Provide the [x, y] coordinate of the cell's center where the given text is located.  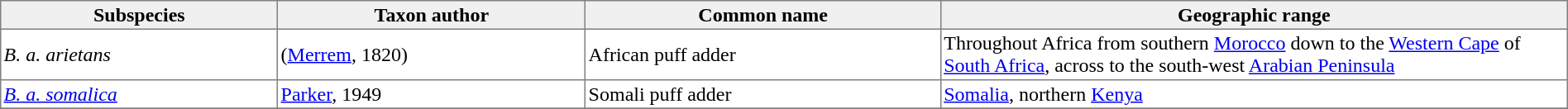
(Merrem, 1820) [432, 54]
African puff adder [763, 54]
Somali puff adder [763, 94]
Throughout Africa from southern Morocco down to the Western Cape of South Africa, across to the south-west Arabian Peninsula [1254, 54]
Taxon author [432, 15]
Geographic range [1254, 15]
Somalia, northern Kenya [1254, 94]
Common name [763, 15]
Subspecies [139, 15]
B. a. somalica [139, 94]
B. a. arietans [139, 54]
Parker, 1949 [432, 94]
